Detect which cell encompasses the target text, then output its [X, Y] center coordinate. 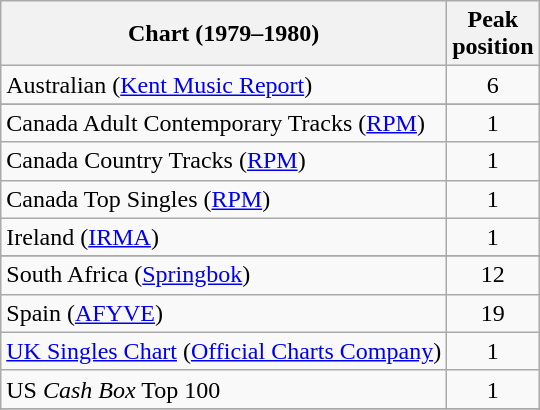
Spain (AFYVE) [224, 313]
Ireland (IRMA) [224, 237]
12 [493, 275]
South Africa (Springbok) [224, 275]
Peakposition [493, 34]
Canada Adult Contemporary Tracks (RPM) [224, 123]
6 [493, 85]
Chart (1979–1980) [224, 34]
Australian (Kent Music Report) [224, 85]
Canada Top Singles (RPM) [224, 199]
Canada Country Tracks (RPM) [224, 161]
19 [493, 313]
UK Singles Chart (Official Charts Company) [224, 351]
US Cash Box Top 100 [224, 389]
